Scan for the cell matching the given text and deliver its [X, Y] coordinate at center. 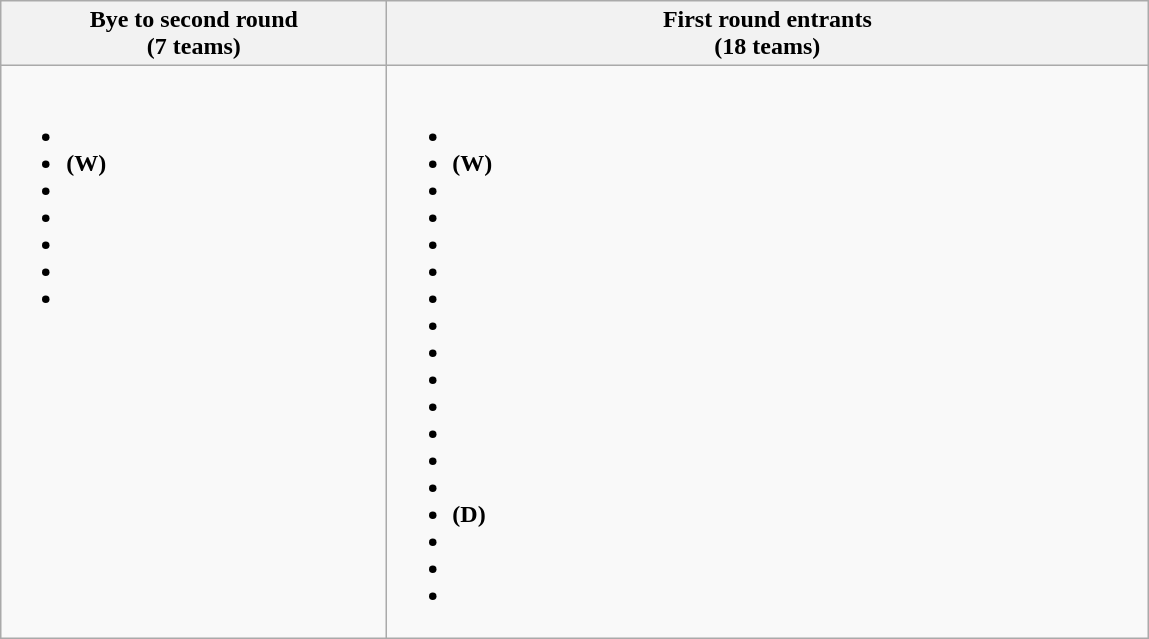
(W) [194, 352]
(W) (D) [768, 352]
First round entrants(18 teams) [768, 34]
Bye to second round(7 teams) [194, 34]
